Find where the given text appears and provide that cell's center as [X, Y] coordinate. 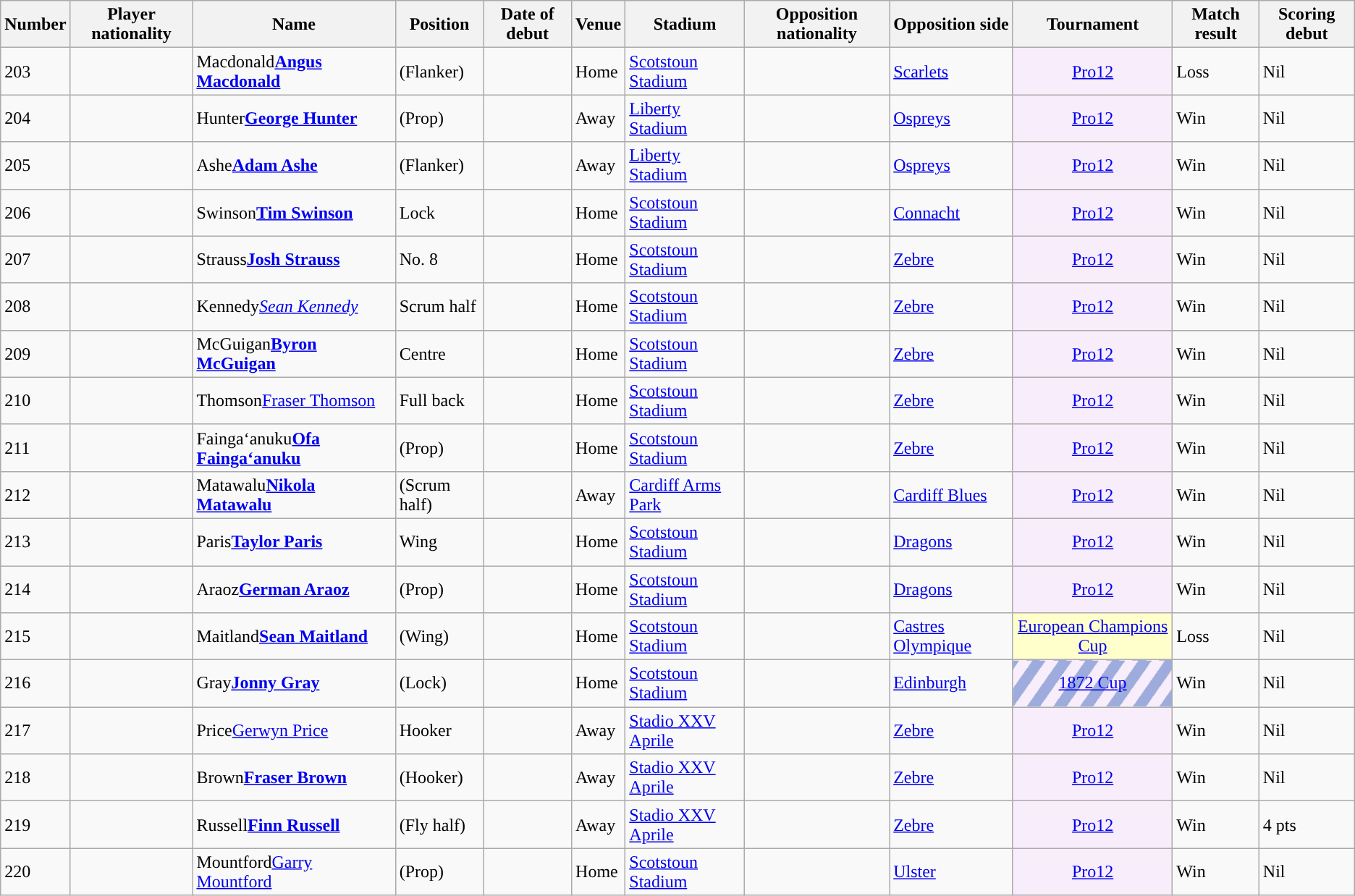
Cardiff Blues [951, 495]
Full back [439, 401]
MatawaluNikola Matawalu [294, 495]
208 [35, 307]
Centre [439, 353]
BrownFraser Brown [294, 777]
Opposition side [951, 25]
217 [35, 731]
No. 8 [439, 259]
Ulster [951, 871]
213 [35, 541]
4 pts [1307, 825]
207 [35, 259]
AsheAdam Ashe [294, 165]
RussellFinn Russell [294, 825]
European Champions Cup [1092, 637]
AraozGerman Araoz [294, 589]
KennedySean Kennedy [294, 307]
214 [35, 589]
218 [35, 777]
Stadium [685, 25]
Scarlets [951, 71]
205 [35, 165]
Match result [1216, 25]
204 [35, 119]
FaingaʻanukuOfa Faingaʻanuku [294, 447]
203 [35, 71]
Opposition nationality [816, 25]
Scrum half [439, 307]
ParisTaylor Paris [294, 541]
MaitlandSean Maitland [294, 637]
Castres Olympique [951, 637]
(Lock) [439, 683]
Scoring debut [1307, 25]
PriceGerwyn Price [294, 731]
216 [35, 683]
Position [439, 25]
212 [35, 495]
SwinsonTim Swinson [294, 213]
GrayJonny Gray [294, 683]
Hooker [439, 731]
MountfordGarry Mountford [294, 871]
(Fly half) [439, 825]
Wing [439, 541]
Connacht [951, 213]
Date of debut [528, 25]
1872 Cup [1092, 683]
Cardiff Arms Park [685, 495]
211 [35, 447]
Name [294, 25]
206 [35, 213]
(Wing) [439, 637]
209 [35, 353]
McGuiganByron McGuigan [294, 353]
MacdonaldAngus Macdonald [294, 71]
Lock [439, 213]
Number [35, 25]
Tournament [1092, 25]
ThomsonFraser Thomson [294, 401]
(Hooker) [439, 777]
HunterGeorge Hunter [294, 119]
StraussJosh Strauss [294, 259]
215 [35, 637]
210 [35, 401]
(Scrum half) [439, 495]
Edinburgh [951, 683]
Venue [599, 25]
Player nationality [132, 25]
219 [35, 825]
220 [35, 871]
